Detect which cell encompasses the target text, then output its (x, y) center coordinate. 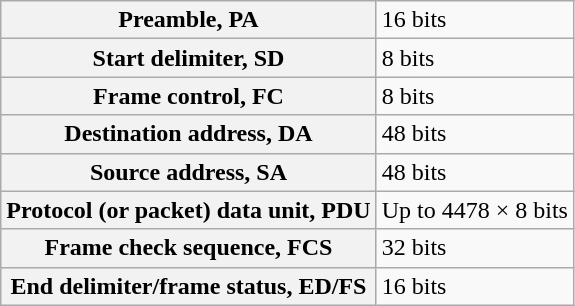
Protocol (or packet) data unit, PDU (188, 210)
32 bits (474, 248)
Start delimiter, SD (188, 58)
Destination address, DA (188, 134)
Up to 4478 × 8 bits (474, 210)
Frame control, FC (188, 96)
Preamble, PA (188, 20)
Source address, SA (188, 172)
Frame check sequence, FCS (188, 248)
End delimiter/frame status, ED/FS (188, 286)
